Provide the (x, y) coordinate of the cell's center where the given text is located.  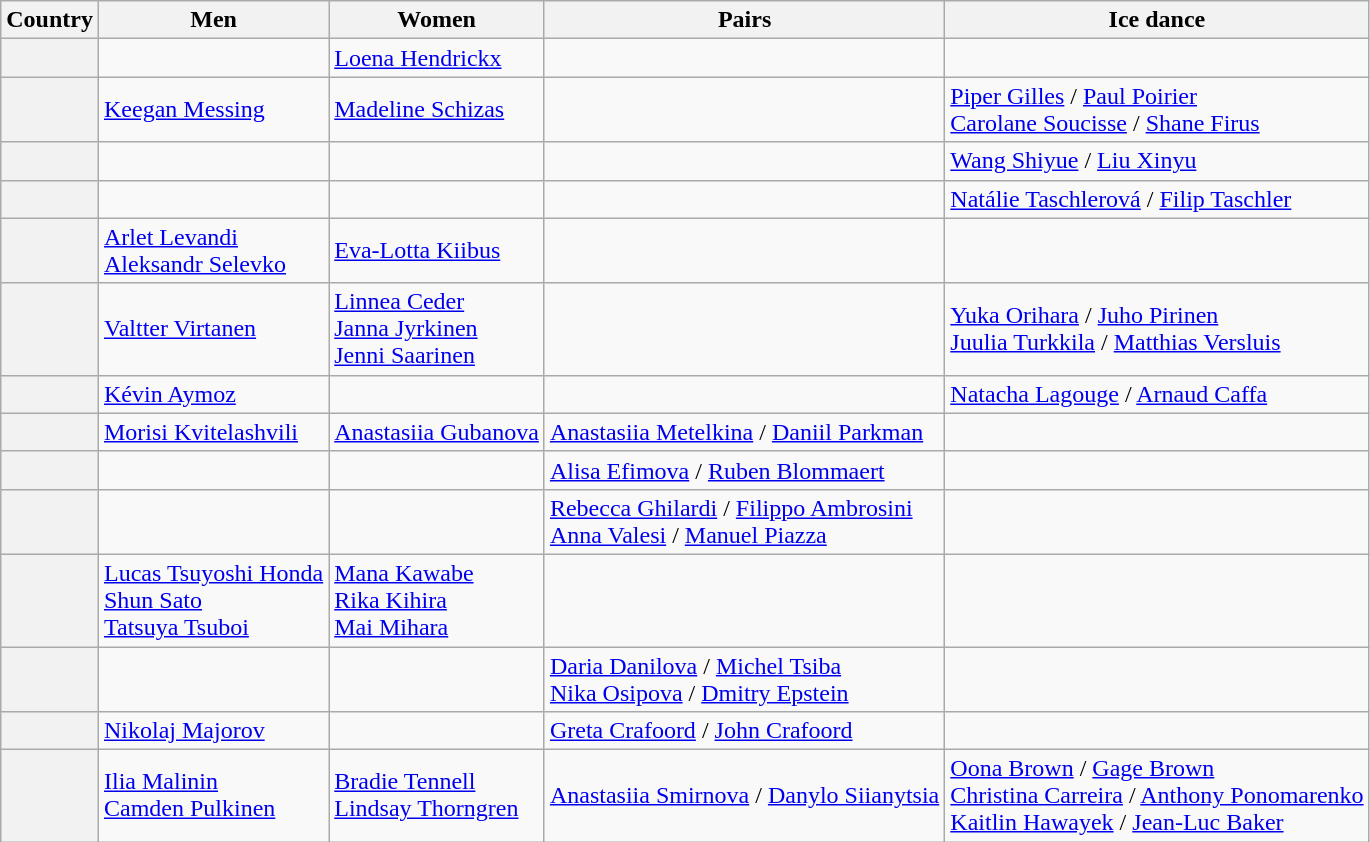
Lucas Tsuyoshi HondaShun SatoTatsuya Tsuboi (213, 600)
Alisa Efimova / Ruben Blommaert (744, 470)
Anastasiia Smirnova / Danylo Siianytsia (744, 796)
Linnea CederJanna JyrkinenJenni Saarinen (437, 329)
Keegan Messing (213, 110)
Yuka Orihara / Juho PirinenJuulia Turkkila / Matthias Versluis (1157, 329)
Ilia MalininCamden Pulkinen (213, 796)
Madeline Schizas (437, 110)
Kévin Aymoz (213, 394)
Bradie TennellLindsay Thorngren (437, 796)
Valtter Virtanen (213, 329)
Greta Crafoord / John Crafoord (744, 731)
Men (213, 20)
Women (437, 20)
Anastasiia Gubanova (437, 432)
Natálie Taschlerová / Filip Taschler (1157, 199)
Nikolaj Majorov (213, 731)
Piper Gilles / Paul PoirierCarolane Soucisse / Shane Firus (1157, 110)
Eva-Lotta Kiibus (437, 250)
Oona Brown / Gage BrownChristina Carreira / Anthony PonomarenkoKaitlin Hawayek / Jean-Luc Baker (1157, 796)
Country (50, 20)
Natacha Lagouge / Arnaud Caffa (1157, 394)
Daria Danilova / Michel TsibaNika Osipova / Dmitry Epstein (744, 678)
Loena Hendrickx (437, 58)
Morisi Kvitelashvili (213, 432)
Wang Shiyue / Liu Xinyu (1157, 161)
Rebecca Ghilardi / Filippo Ambrosini Anna Valesi / Manuel Piazza (744, 522)
Mana KawabeRika KihiraMai Mihara (437, 600)
Pairs (744, 20)
Arlet LevandiAleksandr Selevko (213, 250)
Anastasiia Metelkina / Daniil Parkman (744, 432)
Ice dance (1157, 20)
